Detect which cell encompasses the target text, then output its [X, Y] center coordinate. 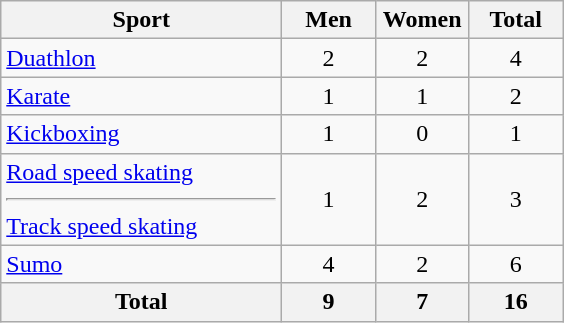
Sport [142, 20]
16 [516, 302]
7 [422, 302]
Women [422, 20]
Duathlon [142, 58]
9 [329, 302]
Sumo [142, 264]
Kickboxing [142, 134]
Karate [142, 96]
0 [422, 134]
3 [516, 199]
Road speed skatingTrack speed skating [142, 199]
Men [329, 20]
6 [516, 264]
